For the text-containing cell, return its midpoint in (x, y) coordinate format. 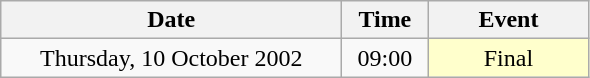
09:00 (385, 58)
Date (172, 20)
Thursday, 10 October 2002 (172, 58)
Event (508, 20)
Time (385, 20)
Final (508, 58)
